Locate the cell with the specified text and output its [x, y] center coordinate. 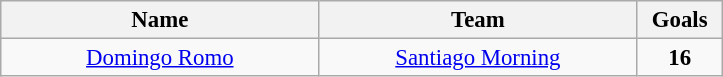
Team [478, 20]
Goals [680, 20]
Name [160, 20]
Santiago Morning [478, 58]
16 [680, 58]
Domingo Romo [160, 58]
